Output the (X, Y) coordinate of the center of the cell containing the given text.  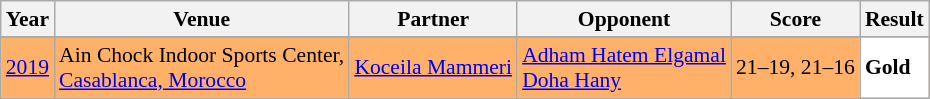
Partner (433, 19)
Year (28, 19)
Gold (894, 68)
Venue (202, 19)
21–19, 21–16 (796, 68)
Ain Chock Indoor Sports Center,Casablanca, Morocco (202, 68)
Opponent (624, 19)
Koceila Mammeri (433, 68)
2019 (28, 68)
Score (796, 19)
Adham Hatem Elgamal Doha Hany (624, 68)
Result (894, 19)
